Determine the (X, Y) coordinate at the center of the cell enclosing the given text.  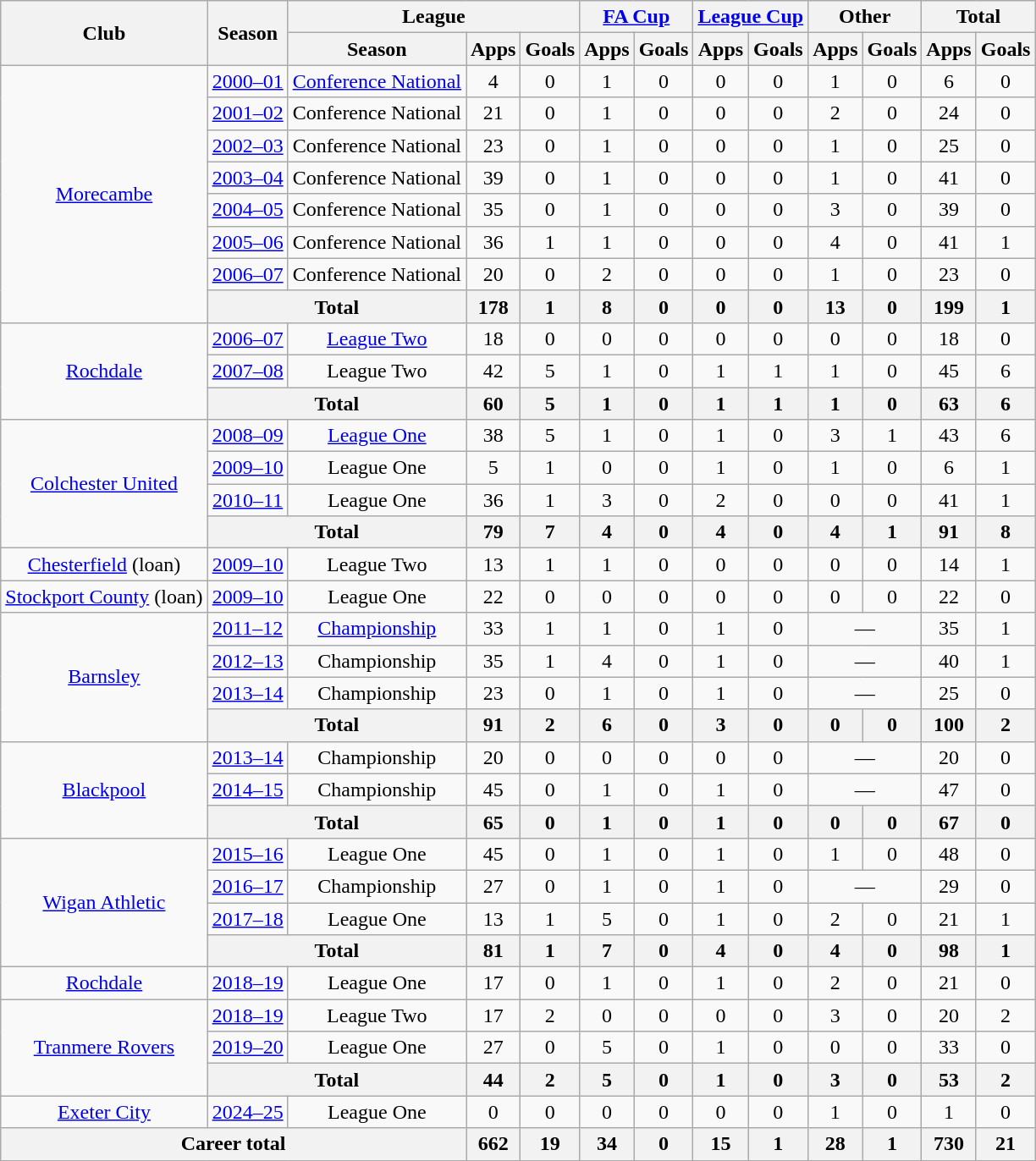
2000–01 (247, 81)
2004–05 (247, 210)
Tranmere Rovers (104, 1048)
67 (949, 822)
178 (493, 306)
662 (493, 1144)
2016–17 (247, 886)
730 (949, 1144)
Career total (234, 1144)
43 (949, 436)
42 (493, 371)
2017–18 (247, 918)
34 (607, 1144)
29 (949, 886)
League (433, 17)
2014–15 (247, 790)
63 (949, 404)
199 (949, 306)
2012–13 (247, 661)
100 (949, 725)
Club (104, 33)
48 (949, 854)
81 (493, 951)
14 (949, 564)
2010–11 (247, 500)
2005–06 (247, 242)
2003–04 (247, 178)
60 (493, 404)
65 (493, 822)
2001–02 (247, 113)
2015–16 (247, 854)
47 (949, 790)
Morecambe (104, 194)
44 (493, 1080)
19 (550, 1144)
53 (949, 1080)
FA Cup (636, 17)
Barnsley (104, 677)
Other (865, 17)
Exeter City (104, 1112)
79 (493, 532)
2019–20 (247, 1048)
League Cup (751, 17)
28 (835, 1144)
Wigan Athletic (104, 902)
2002–03 (247, 146)
Colchester United (104, 484)
38 (493, 436)
98 (949, 951)
2008–09 (247, 436)
2007–08 (247, 371)
Stockport County (loan) (104, 597)
2024–25 (247, 1112)
2011–12 (247, 629)
40 (949, 661)
24 (949, 113)
15 (721, 1144)
Chesterfield (loan) (104, 564)
Blackpool (104, 790)
